Identify which cell holds the provided text, then report its [x, y] central coordinate. 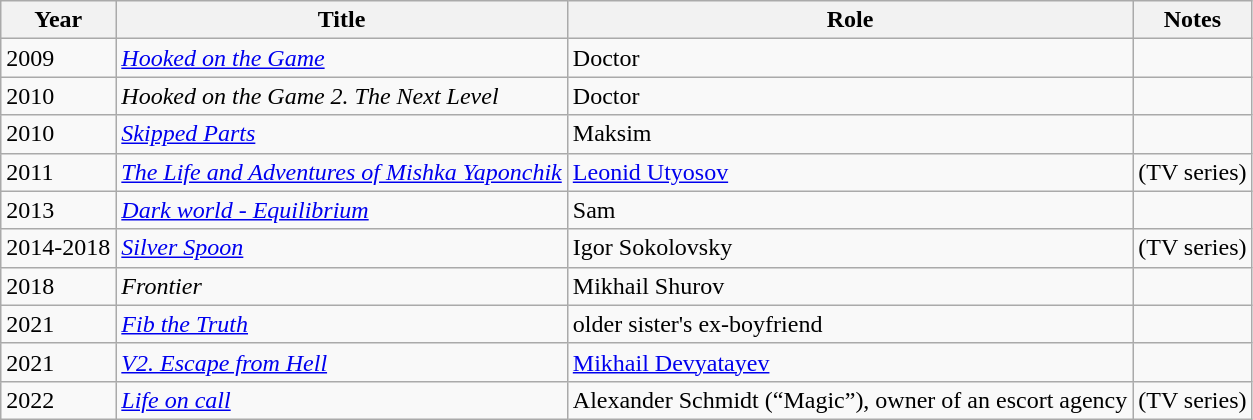
Sam [850, 210]
Silver Spoon [342, 248]
Igor Sokolovsky [850, 248]
Leonid Utyosov [850, 172]
Mikhail Devyatayev [850, 362]
2009 [58, 58]
V2. Escape from Hell [342, 362]
Mikhail Shurov [850, 286]
Alexander Schmidt (“Magic”), owner of an escort agency [850, 400]
Fib the Truth [342, 324]
2011 [58, 172]
Frontier [342, 286]
Notes [1192, 20]
Year [58, 20]
Title [342, 20]
Skipped Parts [342, 134]
The Life and Adventures of Mishka Yaponchik [342, 172]
2013 [58, 210]
Role [850, 20]
Maksim [850, 134]
Dark world - Equilibrium [342, 210]
Life on call [342, 400]
Hooked on the Game 2. The Next Level [342, 96]
2014-2018 [58, 248]
older sister's ex-boyfriend [850, 324]
2018 [58, 286]
2022 [58, 400]
Hooked on the Game [342, 58]
